Pinpoint the cell where the given text exists, returning its (X, Y) midpoint coordinate. 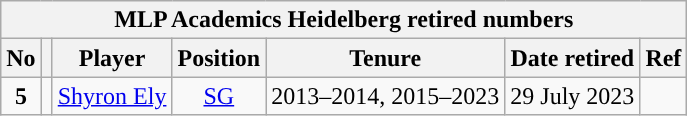
MLP Academics Heidelberg retired numbers (344, 20)
Ref (664, 58)
5 (21, 96)
SG (219, 96)
Position (219, 58)
No (21, 58)
29 July 2023 (572, 96)
2013–2014, 2015–2023 (386, 96)
Shyron Ely (112, 96)
Date retired (572, 58)
Player (112, 58)
Tenure (386, 58)
